Scan for the cell matching the given text and deliver its (x, y) coordinate at center. 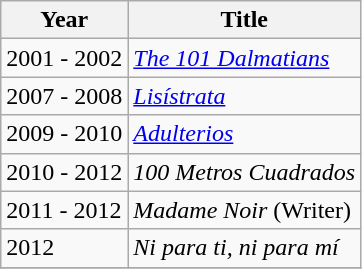
2012 (64, 248)
2007 - 2008 (64, 96)
The 101 Dalmatians (244, 58)
100 Metros Cuadrados (244, 172)
Ni para ti, ni para mí (244, 248)
Adulterios (244, 134)
Lisístrata (244, 96)
Year (64, 20)
2011 - 2012 (64, 210)
Madame Noir (Writer) (244, 210)
Title (244, 20)
2001 - 2002 (64, 58)
2009 - 2010 (64, 134)
2010 - 2012 (64, 172)
